Output the (x, y) coordinate of the center of the cell containing the given text.  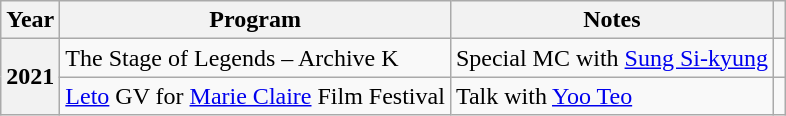
Notes (612, 20)
2021 (30, 77)
Talk with Yoo Teo (612, 96)
The Stage of Legends – Archive K (256, 58)
Special MC with Sung Si-kyung (612, 58)
Program (256, 20)
Leto GV for Marie Claire Film Festival (256, 96)
Year (30, 20)
